Extract the (x, y) coordinate from the center of the cell holding the provided text.  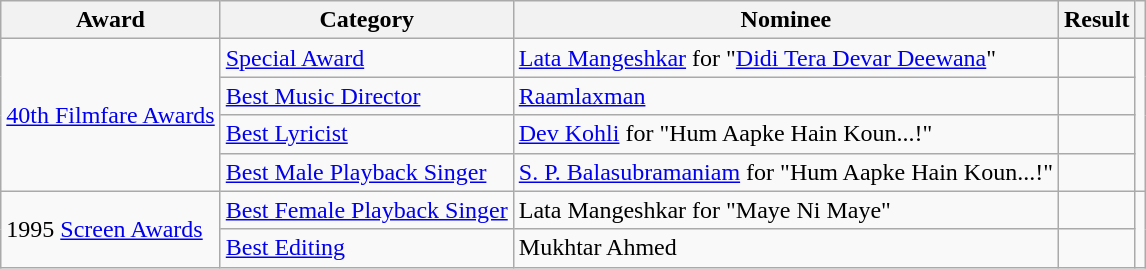
Raamlaxman (786, 96)
Dev Kohli for "Hum Aapke Hain Koun...!" (786, 134)
Nominee (786, 20)
Special Award (366, 58)
Best Male Playback Singer (366, 172)
Result (1097, 20)
Best Female Playback Singer (366, 210)
Best Editing (366, 248)
Best Music Director (366, 96)
40th Filmfare Awards (110, 115)
Mukhtar Ahmed (786, 248)
Lata Mangeshkar for "Didi Tera Devar Deewana" (786, 58)
S. P. Balasubramaniam for "Hum Aapke Hain Koun...!" (786, 172)
Award (110, 20)
1995 Screen Awards (110, 229)
Lata Mangeshkar for "Maye Ni Maye" (786, 210)
Best Lyricist (366, 134)
Category (366, 20)
